From the cell containing the given text, extract its center point as (x, y) coordinate. 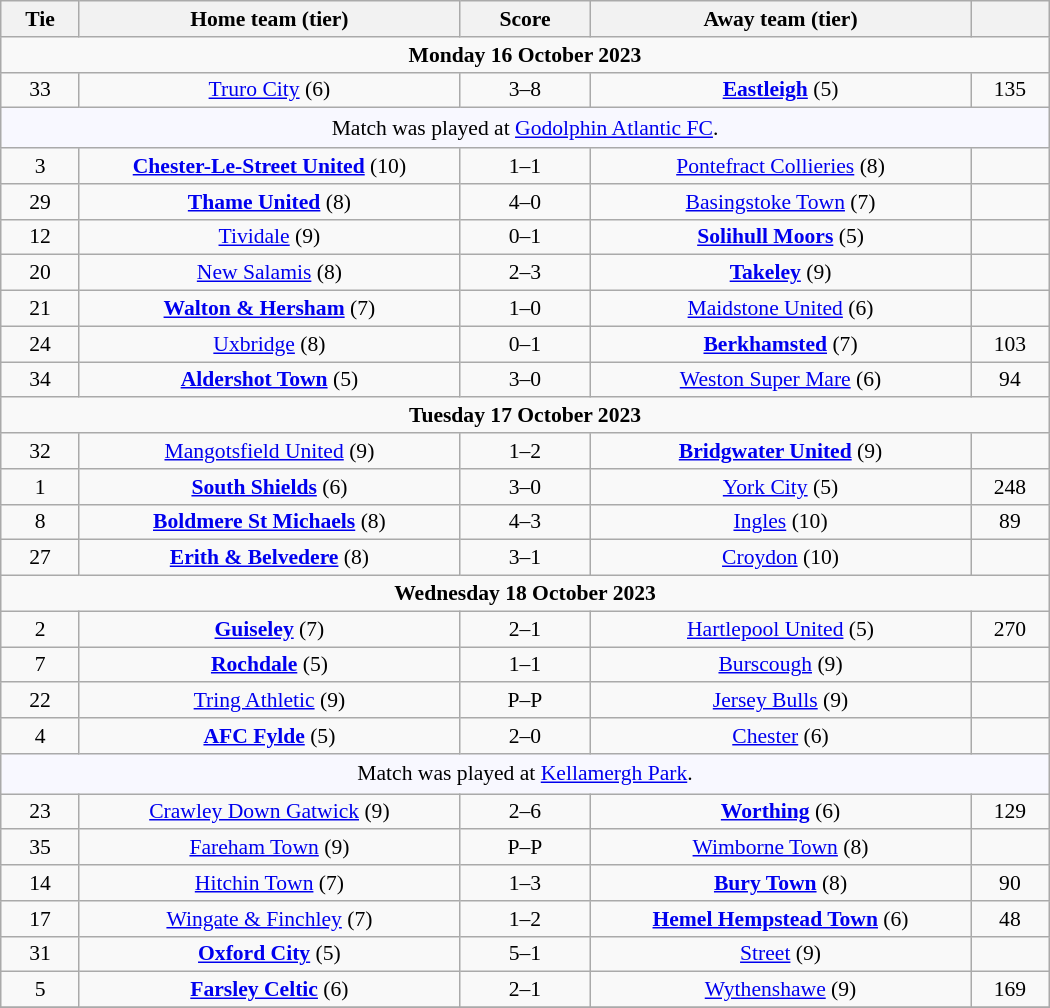
Erith & Belvedere (8) (269, 558)
AFC Fylde (5) (269, 736)
Weston Super Mare (6) (781, 380)
Mangotsfield United (9) (269, 451)
Maidstone United (6) (781, 309)
1–3 (524, 883)
Bury Town (8) (781, 883)
Bridgwater United (9) (781, 451)
12 (40, 237)
4–0 (524, 202)
Tring Athletic (9) (269, 701)
3–1 (524, 558)
169 (1010, 990)
Takeley (9) (781, 273)
Wythenshawe (9) (781, 990)
Aldershot Town (5) (269, 380)
Boldmere St Michaels (8) (269, 522)
Rochdale (5) (269, 665)
Eastleigh (5) (781, 90)
Basingstoke Town (7) (781, 202)
Crawley Down Gatwick (9) (269, 812)
Home team (tier) (269, 19)
Ingles (10) (781, 522)
Croydon (10) (781, 558)
Walton & Hersham (7) (269, 309)
2–6 (524, 812)
Tuesday 17 October 2023 (525, 416)
Monday 16 October 2023 (525, 55)
Solihull Moors (5) (781, 237)
Match was played at Kellamergh Park. (525, 774)
23 (40, 812)
Hitchin Town (7) (269, 883)
Farsley Celtic (6) (269, 990)
48 (1010, 919)
1 (40, 487)
4–3 (524, 522)
4 (40, 736)
135 (1010, 90)
Street (9) (781, 954)
1–0 (524, 309)
Away team (tier) (781, 19)
248 (1010, 487)
Tie (40, 19)
Score (524, 19)
27 (40, 558)
Hemel Hempstead Town (6) (781, 919)
Wednesday 18 October 2023 (525, 594)
22 (40, 701)
89 (1010, 522)
21 (40, 309)
3–8 (524, 90)
Thame United (8) (269, 202)
Guiseley (7) (269, 629)
14 (40, 883)
129 (1010, 812)
York City (5) (781, 487)
Truro City (6) (269, 90)
Chester-Le-Street United (10) (269, 166)
Chester (6) (781, 736)
Tividale (9) (269, 237)
New Salamis (8) (269, 273)
South Shields (6) (269, 487)
29 (40, 202)
270 (1010, 629)
24 (40, 344)
35 (40, 848)
Wimborne Town (8) (781, 848)
8 (40, 522)
34 (40, 380)
Uxbridge (8) (269, 344)
32 (40, 451)
2 (40, 629)
33 (40, 90)
Hartlepool United (5) (781, 629)
Match was played at Godolphin Atlantic FC. (525, 128)
3 (40, 166)
17 (40, 919)
7 (40, 665)
94 (1010, 380)
Worthing (6) (781, 812)
2–0 (524, 736)
Fareham Town (9) (269, 848)
Oxford City (5) (269, 954)
Burscough (9) (781, 665)
5 (40, 990)
Jersey Bulls (9) (781, 701)
Pontefract Collieries (8) (781, 166)
20 (40, 273)
103 (1010, 344)
Berkhamsted (7) (781, 344)
31 (40, 954)
5–1 (524, 954)
90 (1010, 883)
Wingate & Finchley (7) (269, 919)
2–3 (524, 273)
